Locate the cell with the specified text and output its [X, Y] center coordinate. 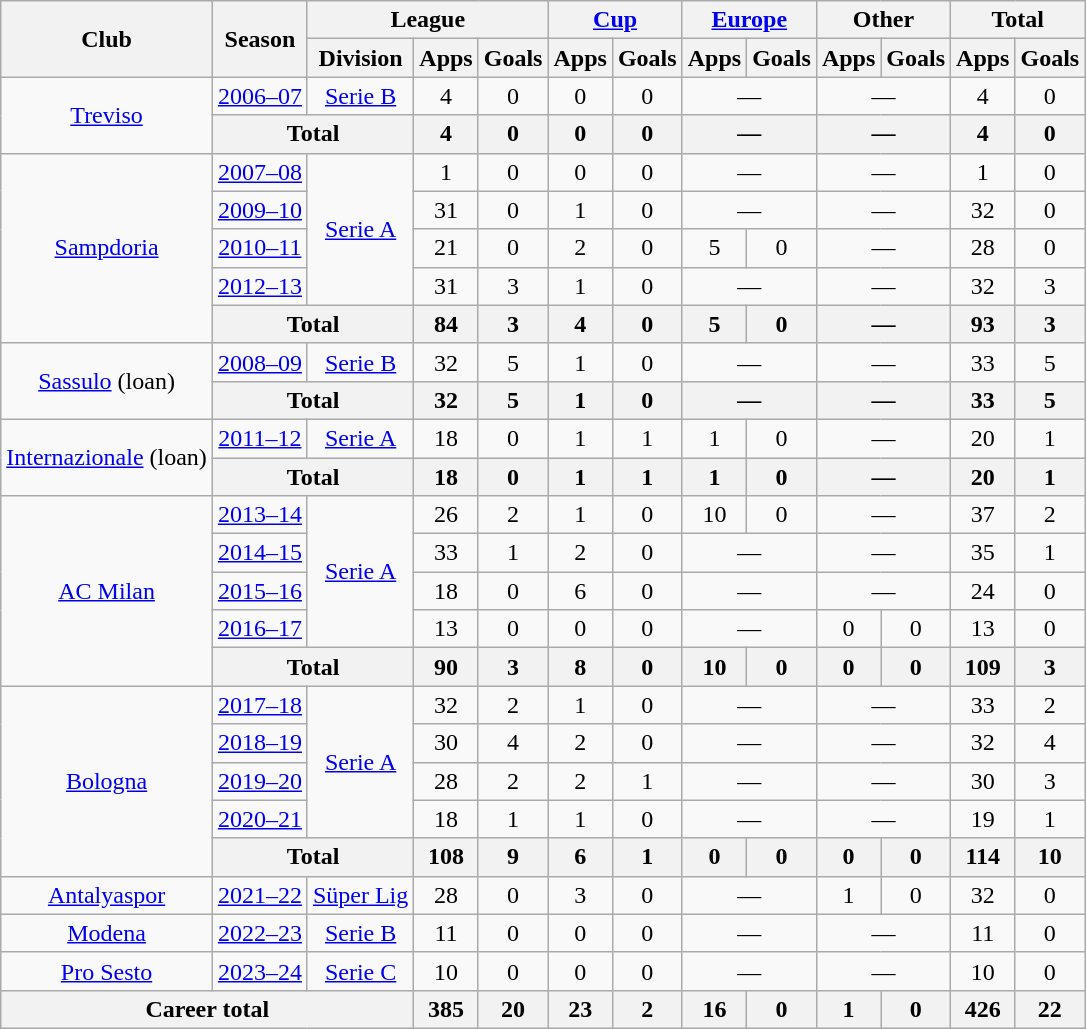
Bologna [107, 781]
2011–12 [260, 438]
Cup [615, 20]
90 [446, 667]
2017–18 [260, 705]
2016–17 [260, 629]
Internazionale (loan) [107, 457]
Modena [107, 933]
35 [983, 553]
37 [983, 515]
19 [983, 819]
84 [446, 324]
AC Milan [107, 591]
Season [260, 39]
8 [580, 667]
Treviso [107, 115]
26 [446, 515]
108 [446, 857]
21 [446, 248]
2007–08 [260, 172]
2012–13 [260, 286]
2022–23 [260, 933]
24 [983, 591]
Pro Sesto [107, 971]
Division [360, 58]
League [428, 20]
2015–16 [260, 591]
109 [983, 667]
2013–14 [260, 515]
2018–19 [260, 743]
385 [446, 1009]
Serie C [360, 971]
Sassulo (loan) [107, 381]
114 [983, 857]
2023–24 [260, 971]
2009–10 [260, 210]
22 [1050, 1009]
2019–20 [260, 781]
Other [883, 20]
9 [513, 857]
Süper Lig [360, 895]
Europe [749, 20]
Career total [208, 1009]
Antalyaspor [107, 895]
2006–07 [260, 96]
2010–11 [260, 248]
23 [580, 1009]
16 [714, 1009]
Sampdoria [107, 248]
93 [983, 324]
426 [983, 1009]
2020–21 [260, 819]
2014–15 [260, 553]
2008–09 [260, 362]
Club [107, 39]
2021–22 [260, 895]
